Provide the (X, Y) coordinate of the cell's center where the given text is located.  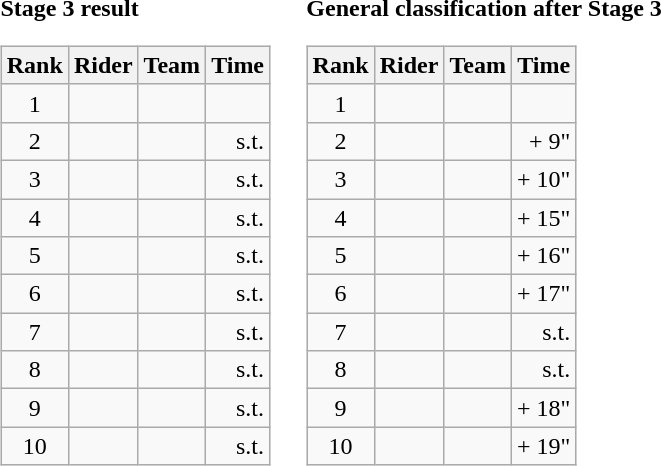
+ 18" (543, 408)
+ 9" (543, 141)
+ 16" (543, 256)
+ 15" (543, 217)
+ 17" (543, 294)
+ 10" (543, 179)
+ 19" (543, 446)
